Find where the given text appears and provide that cell's center as [x, y] coordinate. 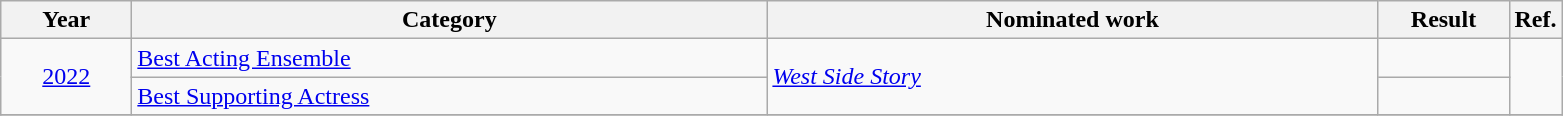
Best Acting Ensemble [450, 58]
Ref. [1536, 20]
Nominated work [1072, 20]
Result [1444, 20]
Year [66, 20]
West Side Story [1072, 77]
2022 [66, 77]
Best Supporting Actress [450, 96]
Category [450, 20]
